Capture the cell that displays the provided text and extract its (x, y) central coordinate. 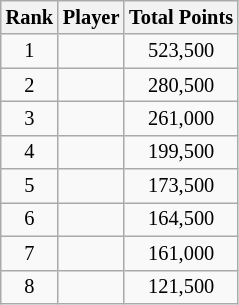
161,000 (181, 253)
Rank (30, 17)
1 (30, 51)
3 (30, 118)
164,500 (181, 219)
280,500 (181, 85)
5 (30, 186)
523,500 (181, 51)
199,500 (181, 152)
Total Points (181, 17)
173,500 (181, 186)
2 (30, 85)
8 (30, 287)
7 (30, 253)
121,500 (181, 287)
Player (91, 17)
261,000 (181, 118)
6 (30, 219)
4 (30, 152)
